Determine the [X, Y] coordinate at the center of the cell enclosing the given text.  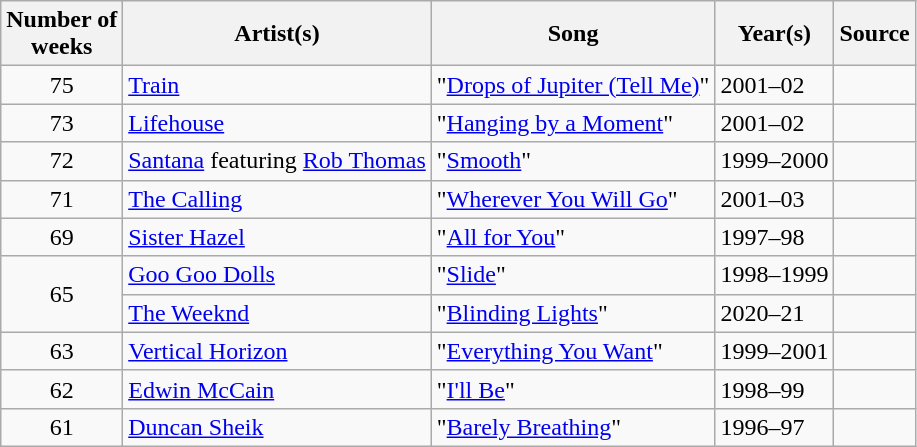
62 [62, 389]
"All for You" [573, 237]
1998–99 [774, 389]
Edwin McCain [278, 389]
1997–98 [774, 237]
Train [278, 85]
The Weeknd [278, 313]
"Drops of Jupiter (Tell Me)" [573, 85]
73 [62, 123]
65 [62, 294]
Santana featuring Rob Thomas [278, 161]
Number of weeks [62, 34]
69 [62, 237]
Vertical Horizon [278, 351]
Lifehouse [278, 123]
63 [62, 351]
1999–2000 [774, 161]
1999–2001 [774, 351]
2001–03 [774, 199]
The Calling [278, 199]
"Slide" [573, 275]
"Wherever You Will Go" [573, 199]
Goo Goo Dolls [278, 275]
72 [62, 161]
"Hanging by a Moment" [573, 123]
1998–1999 [774, 275]
Year(s) [774, 34]
2020–21 [774, 313]
"Barely Breathing" [573, 427]
"Blinding Lights" [573, 313]
"Smooth" [573, 161]
"Everything You Want" [573, 351]
61 [62, 427]
1996–97 [774, 427]
Sister Hazel [278, 237]
Song [573, 34]
71 [62, 199]
75 [62, 85]
Artist(s) [278, 34]
Duncan Sheik [278, 427]
"I'll Be" [573, 389]
Source [874, 34]
